Identify which cell holds the provided text, then report its [X, Y] central coordinate. 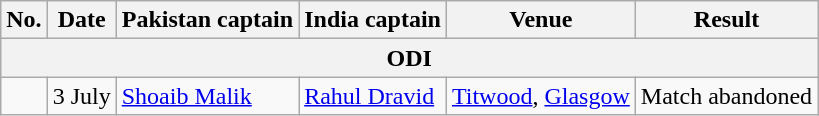
Titwood, Glasgow [540, 96]
No. [24, 20]
India captain [373, 20]
Rahul Dravid [373, 96]
Shoaib Malik [207, 96]
ODI [410, 58]
3 July [82, 96]
Venue [540, 20]
Pakistan captain [207, 20]
Date [82, 20]
Match abandoned [726, 96]
Result [726, 20]
